Extract the [x, y] coordinate from the center of the cell holding the provided text.  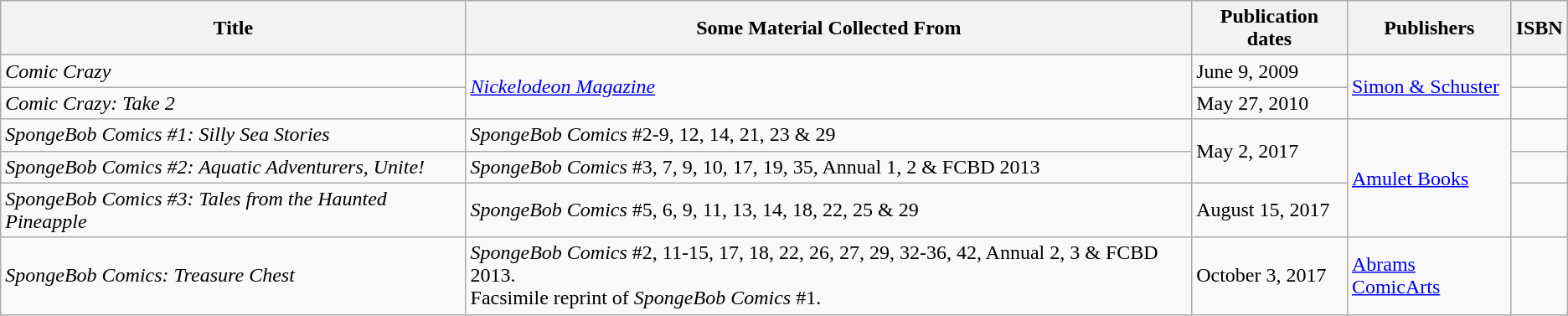
Abrams ComicArts [1429, 276]
Comic Crazy: Take 2 [233, 103]
May 27, 2010 [1270, 103]
August 15, 2017 [1270, 210]
May 2, 2017 [1270, 151]
SpongeBob Comics #5, 6, 9, 11, 13, 14, 18, 22, 25 & 29 [829, 210]
SpongeBob Comics #3: Tales from the Haunted Pineapple [233, 210]
SpongeBob Comics #2, 11-15, 17, 18, 22, 26, 27, 29, 32-36, 42, Annual 2, 3 & FCBD 2013. Facsimile reprint of SpongeBob Comics #1. [829, 276]
October 3, 2017 [1270, 276]
Amulet Books [1429, 178]
SpongeBob Comics #3, 7, 9, 10, 17, 19, 35, Annual 1, 2 & FCBD 2013 [829, 167]
Simon & Schuster [1429, 87]
ISBN [1540, 28]
SpongeBob Comics #2-9, 12, 14, 21, 23 & 29 [829, 135]
SpongeBob Comics #2: Aquatic Adventurers, Unite! [233, 167]
Title [233, 28]
Publishers [1429, 28]
Nickelodeon Magazine [829, 87]
SpongeBob Comics #1: Silly Sea Stories [233, 135]
June 9, 2009 [1270, 71]
Publication dates [1270, 28]
Some Material Collected From [829, 28]
Comic Crazy [233, 71]
SpongeBob Comics: Treasure Chest [233, 276]
